Output the (x, y) coordinate of the center of the cell containing the given text.  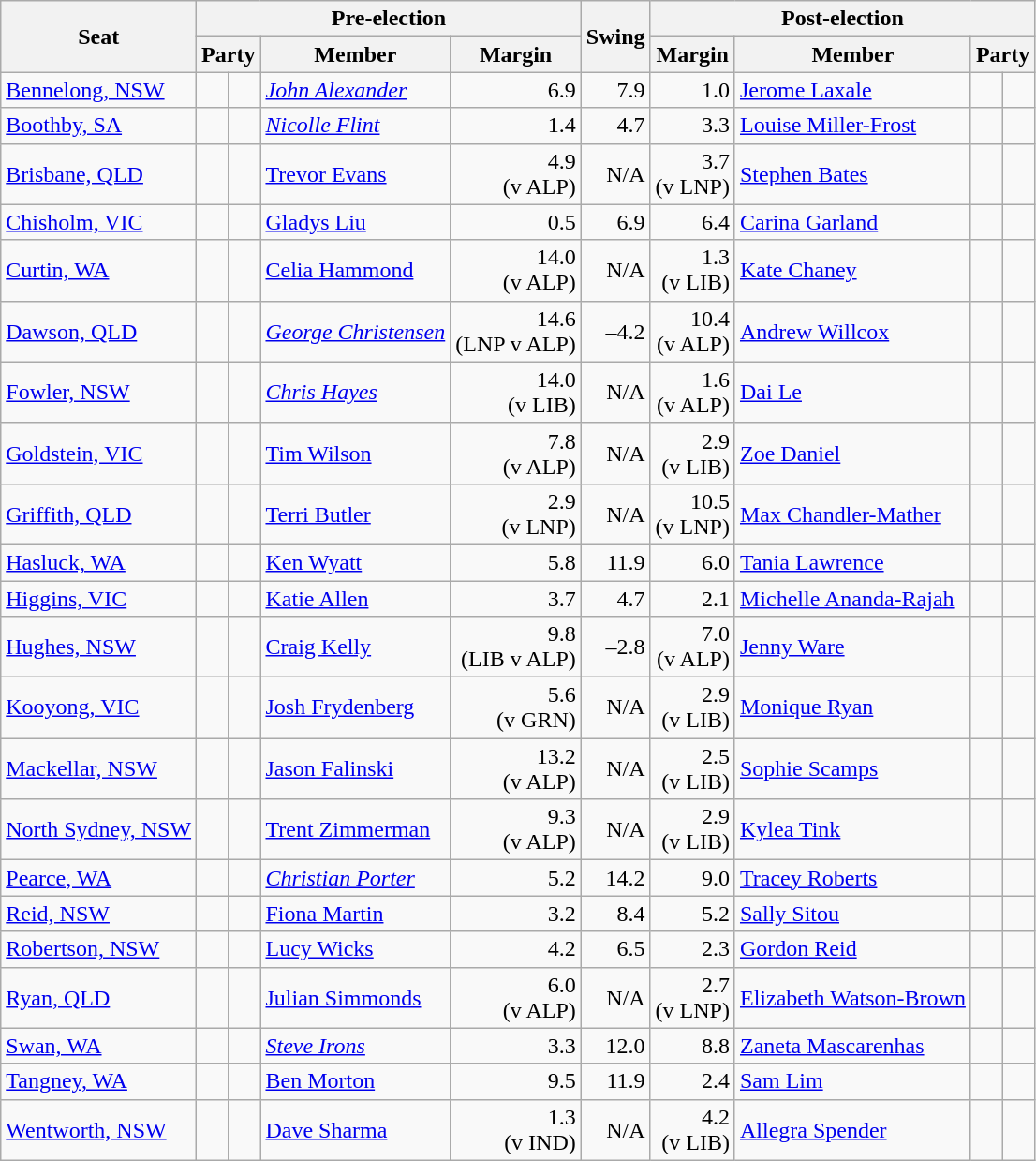
Curtin, WA (99, 270)
6.5 (615, 949)
7.8(v ALP) (516, 454)
Carina Garland (852, 222)
Ben Morton (356, 1081)
Gladys Liu (356, 222)
1.3(v LIB) (692, 270)
Celia Hammond (356, 270)
Gordon Reid (852, 949)
Terri Butler (356, 514)
Craig Kelly (356, 647)
–2.8 (615, 647)
Katie Allen (356, 599)
Christian Porter (356, 878)
5.6(v GRN) (516, 708)
1.6(v ALP) (692, 392)
4.9(v ALP) (516, 174)
Sophie Scamps (852, 768)
2.9(v LNP) (516, 514)
14.0(v ALP) (516, 270)
Jerome Laxale (852, 90)
6.0 (692, 562)
3.7(v LNP) (692, 174)
6.4 (692, 222)
Steve Irons (356, 1046)
–4.2 (615, 332)
Bennelong, NSW (99, 90)
9.3(v ALP) (516, 830)
4.2(v LIB) (692, 1130)
4.2 (516, 949)
Pearce, WA (99, 878)
Higgins, VIC (99, 599)
Dawson, QLD (99, 332)
7.0(v ALP) (692, 647)
2.7(v LNP) (692, 997)
Post-election (843, 19)
Zaneta Mascarenhas (852, 1046)
2.5(v LIB) (692, 768)
Lucy Wicks (356, 949)
14.0(v LIB) (516, 392)
Hughes, NSW (99, 647)
Ken Wyatt (356, 562)
Fowler, NSW (99, 392)
9.5 (516, 1081)
Zoe Daniel (852, 454)
8.8 (692, 1046)
10.4(v ALP) (692, 332)
1.0 (692, 90)
Sam Lim (852, 1081)
Jason Falinski (356, 768)
Elizabeth Watson-Brown (852, 997)
Pre-election (390, 19)
7.9 (615, 90)
Monique Ryan (852, 708)
Ryan, QLD (99, 997)
12.0 (615, 1046)
2.4 (692, 1081)
2.3 (692, 949)
Wentworth, NSW (99, 1130)
1.3(v IND) (516, 1130)
10.5(v LNP) (692, 514)
Goldstein, VIC (99, 454)
14.2 (615, 878)
2.1 (692, 599)
Reid, NSW (99, 914)
Kate Chaney (852, 270)
Tania Lawrence (852, 562)
Tim Wilson (356, 454)
Boothby, SA (99, 126)
North Sydney, NSW (99, 830)
Hasluck, WA (99, 562)
Chisholm, VIC (99, 222)
Trevor Evans (356, 174)
Allegra Spender (852, 1130)
Nicolle Flint (356, 126)
Andrew Willcox (852, 332)
0.5 (516, 222)
3.7 (516, 599)
John Alexander (356, 90)
Chris Hayes (356, 392)
Mackellar, NSW (99, 768)
Tracey Roberts (852, 878)
Dai Le (852, 392)
5.8 (516, 562)
Jenny Ware (852, 647)
George Christensen (356, 332)
Josh Frydenberg (356, 708)
Swan, WA (99, 1046)
Swing (615, 37)
Michelle Ananda-Rajah (852, 599)
Fiona Martin (356, 914)
6.0(v ALP) (516, 997)
Robertson, NSW (99, 949)
Louise Miller-Frost (852, 126)
Griffith, QLD (99, 514)
13.2(v ALP) (516, 768)
Dave Sharma (356, 1130)
Julian Simmonds (356, 997)
Trent Zimmerman (356, 830)
Stephen Bates (852, 174)
1.4 (516, 126)
Sally Sitou (852, 914)
Seat (99, 37)
3.2 (516, 914)
Tangney, WA (99, 1081)
Kylea Tink (852, 830)
Kooyong, VIC (99, 708)
9.8(LIB v ALP) (516, 647)
Brisbane, QLD (99, 174)
Max Chandler-Mather (852, 514)
14.6(LNP v ALP) (516, 332)
9.0 (692, 878)
8.4 (615, 914)
